Output the (X, Y) coordinate of the center of the cell containing the given text.  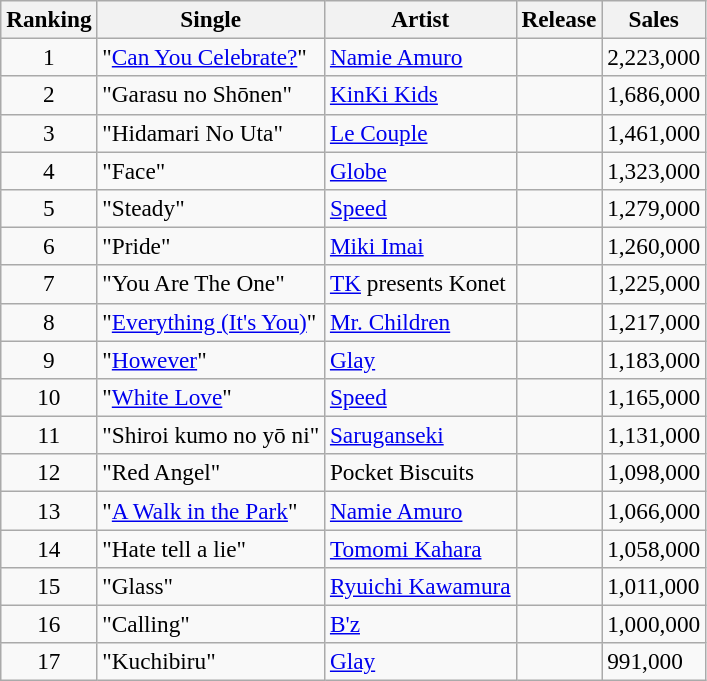
"Everything (It's You)" (211, 322)
1,058,000 (654, 548)
1,000,000 (654, 624)
11 (49, 435)
1,165,000 (654, 397)
17 (49, 662)
1,686,000 (654, 95)
1,066,000 (654, 510)
1,098,000 (654, 473)
Artist (420, 19)
Release (559, 19)
8 (49, 322)
1,225,000 (654, 284)
1,011,000 (654, 586)
"Glass" (211, 586)
Globe (420, 170)
3 (49, 133)
1 (49, 57)
Pocket Biscuits (420, 473)
1,131,000 (654, 435)
"A Walk in the Park" (211, 510)
TK presents Konet (420, 284)
"Hidamari No Uta" (211, 133)
6 (49, 246)
"Garasu no Shōnen" (211, 95)
Single (211, 19)
1,323,000 (654, 170)
9 (49, 359)
Sales (654, 19)
1,461,000 (654, 133)
Saruganseki (420, 435)
Ranking (49, 19)
991,000 (654, 662)
1,279,000 (654, 208)
Le Couple (420, 133)
16 (49, 624)
"Red Angel" (211, 473)
Miki Imai (420, 246)
1,260,000 (654, 246)
"White Love" (211, 397)
"Calling" (211, 624)
Tomomi Kahara (420, 548)
"Steady" (211, 208)
12 (49, 473)
"Kuchibiru" (211, 662)
B'z (420, 624)
5 (49, 208)
14 (49, 548)
15 (49, 586)
1,183,000 (654, 359)
Mr. Children (420, 322)
10 (49, 397)
"However" (211, 359)
"Can You Celebrate?" (211, 57)
"You Are The One" (211, 284)
2 (49, 95)
"Pride" (211, 246)
1,217,000 (654, 322)
"Shiroi kumo no yō ni" (211, 435)
KinKi Kids (420, 95)
2,223,000 (654, 57)
"Face" (211, 170)
4 (49, 170)
Ryuichi Kawamura (420, 586)
7 (49, 284)
"Hate tell a lie" (211, 548)
13 (49, 510)
